Extract the [X, Y] coordinate from the center of the cell holding the provided text.  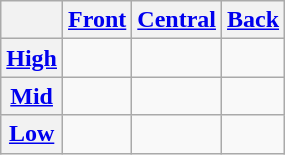
Central [177, 20]
Low [32, 134]
High [32, 58]
Mid [32, 96]
Front [98, 20]
Back [254, 20]
